Find where the given text appears and provide that cell's center as [X, Y] coordinate. 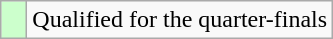
Qualified for the quarter-finals [180, 20]
